Locate the cell with the specified text and output its (X, Y) center coordinate. 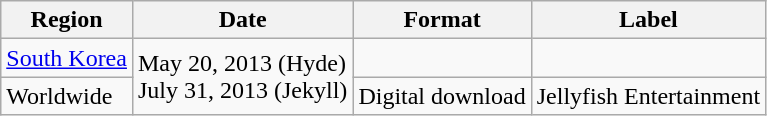
Worldwide (67, 96)
Jellyfish Entertainment (648, 96)
May 20, 2013 (Hyde)July 31, 2013 (Jekyll) (242, 77)
South Korea (67, 58)
Digital download (442, 96)
Date (242, 20)
Format (442, 20)
Region (67, 20)
Label (648, 20)
